Identify which cell holds the provided text, then report its [X, Y] central coordinate. 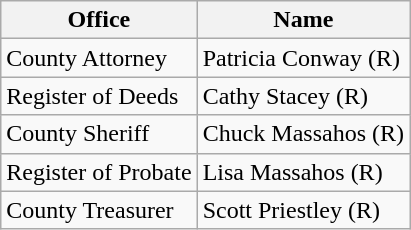
County Treasurer [99, 210]
Patricia Conway (R) [303, 58]
Cathy Stacey (R) [303, 96]
Office [99, 20]
Lisa Massahos (R) [303, 172]
Name [303, 20]
Register of Probate [99, 172]
Chuck Massahos (R) [303, 134]
County Sheriff [99, 134]
County Attorney [99, 58]
Scott Priestley (R) [303, 210]
Register of Deeds [99, 96]
